Search for the cell housing the specified text and yield its (x, y) center coordinate. 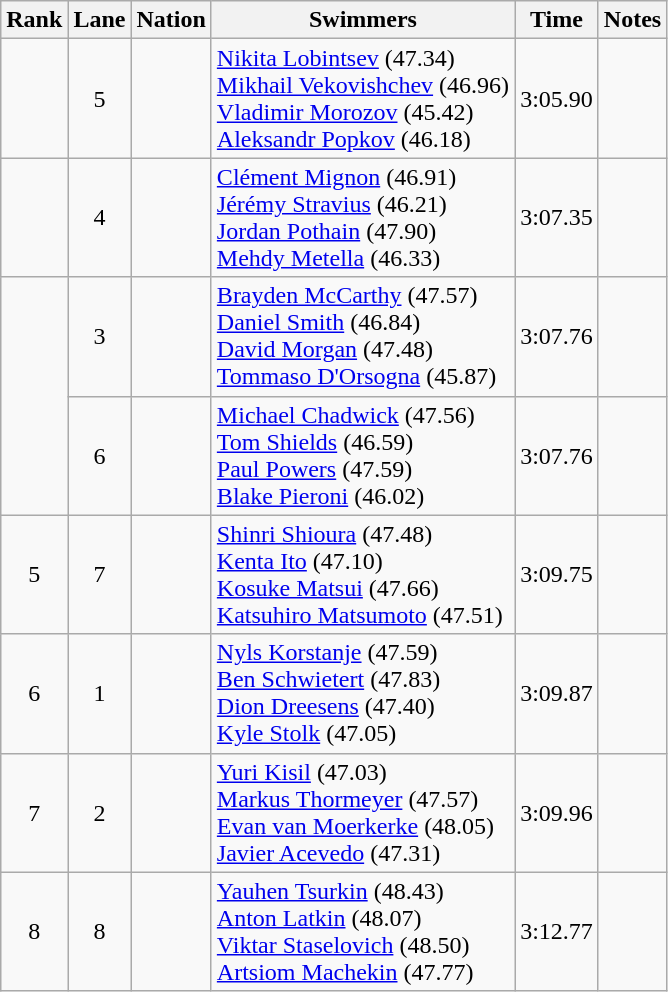
3:09.87 (557, 694)
3:07.35 (557, 218)
4 (100, 218)
Nation (171, 20)
Yuri Kisil (47.03) Markus Thormeyer (47.57) Evan van Moerkerke (48.05) Javier Acevedo (47.31) (362, 812)
1 (100, 694)
3:09.75 (557, 574)
Lane (100, 20)
Michael Chadwick (47.56) Tom Shields (46.59) Paul Powers (47.59) Blake Pieroni (46.02) (362, 456)
3:09.96 (557, 812)
3 (100, 336)
3:05.90 (557, 98)
Nikita Lobintsev (47.34) Mikhail Vekovishchev (46.96) Vladimir Morozov (45.42) Aleksandr Popkov (46.18) (362, 98)
3:12.77 (557, 932)
Time (557, 20)
Swimmers (362, 20)
Shinri Shioura (47.48) Kenta Ito (47.10) Kosuke Matsui (47.66) Katsuhiro Matsumoto (47.51) (362, 574)
Notes (632, 20)
Brayden McCarthy (47.57) Daniel Smith (46.84) David Morgan (47.48) Tommaso D'Orsogna (45.87) (362, 336)
Nyls Korstanje (47.59) Ben Schwietert (47.83) Dion Dreesens (47.40) Kyle Stolk (47.05) (362, 694)
Rank (34, 20)
Clément Mignon (46.91) Jérémy Stravius (46.21) Jordan Pothain (47.90) Mehdy Metella (46.33) (362, 218)
Yauhen Tsurkin (48.43) Anton Latkin (48.07) Viktar Staselovich (48.50) Artsiom Machekin (47.77) (362, 932)
2 (100, 812)
